Determine the (x, y) coordinate at the center of the cell enclosing the given text.  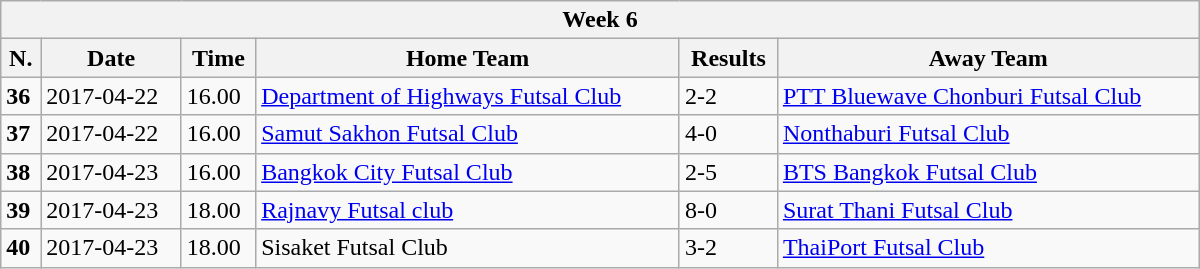
4-0 (728, 134)
Results (728, 58)
Department of Highways Futsal Club (468, 96)
Sisaket Futsal Club (468, 248)
Week 6 (600, 20)
8-0 (728, 210)
39 (21, 210)
2-5 (728, 172)
PTT Bluewave Chonburi Futsal Club (988, 96)
Rajnavy Futsal club (468, 210)
40 (21, 248)
Surat Thani Futsal Club (988, 210)
BTS Bangkok Futsal Club (988, 172)
38 (21, 172)
37 (21, 134)
Nonthaburi Futsal Club (988, 134)
Time (218, 58)
3-2 (728, 248)
36 (21, 96)
Home Team (468, 58)
Bangkok City Futsal Club (468, 172)
ThaiPort Futsal Club (988, 248)
Samut Sakhon Futsal Club (468, 134)
2-2 (728, 96)
N. (21, 58)
Date (112, 58)
Away Team (988, 58)
